Output the [x, y] coordinate of the center of the cell containing the given text.  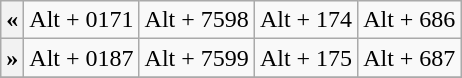
Alt + 687 [410, 58]
Alt + 7599 [196, 58]
« [12, 20]
» [12, 58]
Alt + 0187 [82, 58]
Alt + 174 [306, 20]
Alt + 686 [410, 20]
Alt + 7598 [196, 20]
Alt + 175 [306, 58]
Alt + 0171 [82, 20]
